Search for the cell housing the specified text and yield its (x, y) center coordinate. 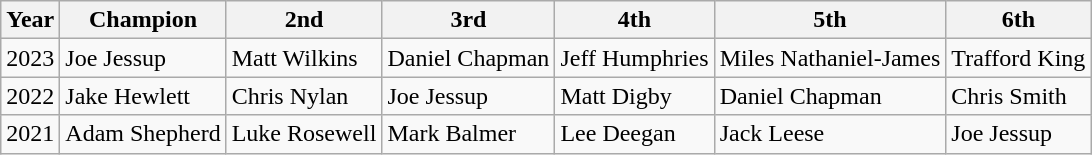
Jeff Humphries (634, 58)
Year (30, 20)
Miles Nathaniel-James (830, 58)
Chris Smith (1018, 96)
Jake Hewlett (143, 96)
Matt Digby (634, 96)
Adam Shepherd (143, 134)
Lee Deegan (634, 134)
Jack Leese (830, 134)
5th (830, 20)
2022 (30, 96)
Mark Balmer (468, 134)
Chris Nylan (304, 96)
2021 (30, 134)
Trafford King (1018, 58)
3rd (468, 20)
2023 (30, 58)
Luke Rosewell (304, 134)
Champion (143, 20)
6th (1018, 20)
4th (634, 20)
Matt Wilkins (304, 58)
2nd (304, 20)
